Extract the (X, Y) coordinate from the center of the cell holding the provided text.  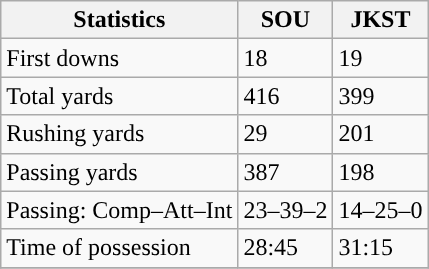
JKST (380, 20)
Total yards (120, 96)
Passing yards (120, 172)
201 (380, 134)
28:45 (286, 248)
387 (286, 172)
Rushing yards (120, 134)
Passing: Comp–Att–Int (120, 210)
29 (286, 134)
23–39–2 (286, 210)
198 (380, 172)
31:15 (380, 248)
416 (286, 96)
Time of possession (120, 248)
SOU (286, 20)
19 (380, 58)
18 (286, 58)
Statistics (120, 20)
First downs (120, 58)
14–25–0 (380, 210)
399 (380, 96)
